Pinpoint the cell where the given text exists, returning its [x, y] midpoint coordinate. 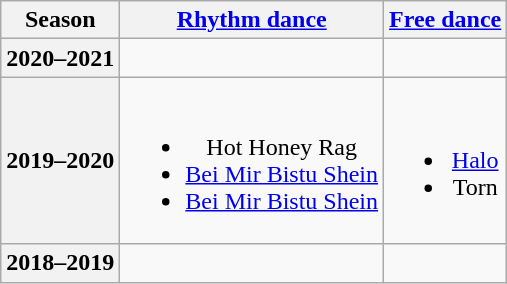
2020–2021 [60, 58]
Season [60, 20]
2018–2019 [60, 263]
2019–2020 [60, 160]
Hot Honey Rag Bei Mir Bistu Shein Bei Mir Bistu Shein [252, 160]
Rhythm dance [252, 20]
Free dance [446, 20]
HaloTorn [446, 160]
